For the text-containing cell, return its midpoint in (X, Y) coordinate format. 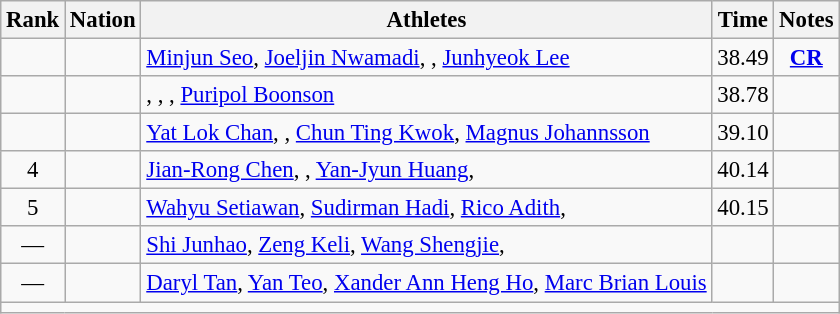
Nation (103, 20)
Daryl Tan, Yan Teo, Xander Ann Heng Ho, Marc Brian Louis (426, 283)
38.49 (743, 58)
Notes (806, 20)
4 (33, 170)
40.15 (743, 208)
Rank (33, 20)
CR (806, 58)
Shi Junhao, Zeng Keli, Wang Shengjie, (426, 245)
Minjun Seo, Joeljin Nwamadi, , Junhyeok Lee (426, 58)
Time (743, 20)
Jian-Rong Chen, , Yan-Jyun Huang, (426, 170)
Athletes (426, 20)
5 (33, 208)
, , , Puripol Boonson (426, 95)
39.10 (743, 133)
40.14 (743, 170)
Wahyu Setiawan, Sudirman Hadi, Rico Adith, (426, 208)
Yat Lok Chan, , Chun Ting Kwok, Magnus Johannsson (426, 133)
38.78 (743, 95)
